Return [x, y] of the center of cell containing provided text 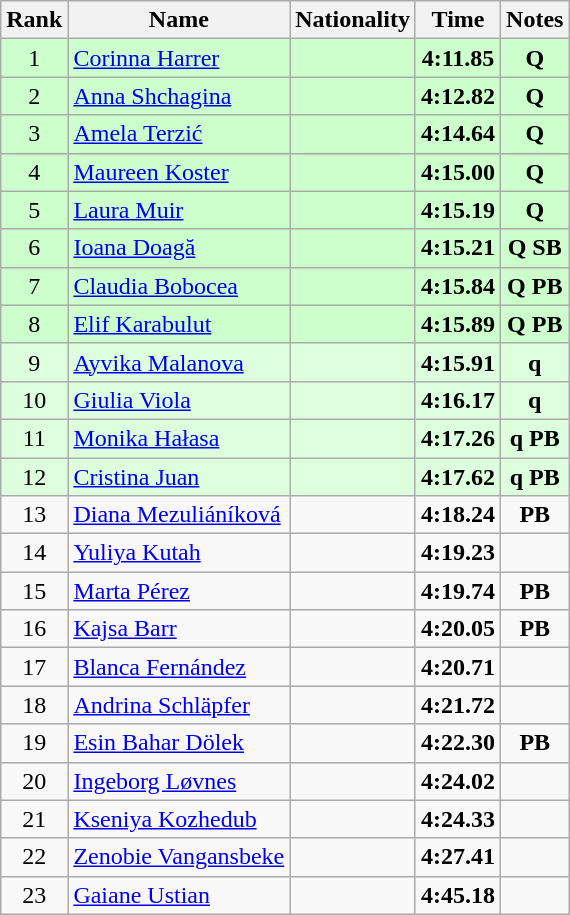
1 [34, 58]
23 [34, 895]
4:14.64 [458, 134]
15 [34, 591]
Marta Pérez [179, 591]
4:20.71 [458, 667]
Rank [34, 20]
Kseniya Kozhedub [179, 819]
Diana Mezuliáníková [179, 515]
4:15.21 [458, 248]
14 [34, 553]
4:15.19 [458, 210]
5 [34, 210]
Ayvika Malanova [179, 362]
4:24.33 [458, 819]
Yuliya Kutah [179, 553]
Cristina Juan [179, 477]
Name [179, 20]
Amela Terzić [179, 134]
13 [34, 515]
4:20.05 [458, 629]
16 [34, 629]
21 [34, 819]
Maureen Koster [179, 172]
4 [34, 172]
Zenobie Vangansbeke [179, 857]
17 [34, 667]
4:22.30 [458, 743]
Ingeborg Løvnes [179, 781]
Giulia Viola [179, 400]
3 [34, 134]
Corinna Harrer [179, 58]
2 [34, 96]
4:12.82 [458, 96]
6 [34, 248]
4:18.24 [458, 515]
Laura Muir [179, 210]
4:21.72 [458, 705]
Andrina Schläpfer [179, 705]
Monika Hałasa [179, 438]
4:27.41 [458, 857]
4:11.85 [458, 58]
4:19.74 [458, 591]
Ioana Doagă [179, 248]
10 [34, 400]
4:45.18 [458, 895]
4:15.00 [458, 172]
22 [34, 857]
4:19.23 [458, 553]
Claudia Bobocea [179, 286]
Time [458, 20]
Kajsa Barr [179, 629]
4:17.62 [458, 477]
18 [34, 705]
19 [34, 743]
4:15.89 [458, 324]
4:24.02 [458, 781]
Nationality [353, 20]
4:15.91 [458, 362]
Elif Karabulut [179, 324]
7 [34, 286]
4:17.26 [458, 438]
12 [34, 477]
9 [34, 362]
Anna Shchagina [179, 96]
Blanca Fernández [179, 667]
20 [34, 781]
4:15.84 [458, 286]
Gaiane Ustian [179, 895]
11 [34, 438]
8 [34, 324]
4:16.17 [458, 400]
Q SB [535, 248]
Notes [535, 20]
Esin Bahar Dölek [179, 743]
